Search for the cell housing the specified text and yield its [X, Y] center coordinate. 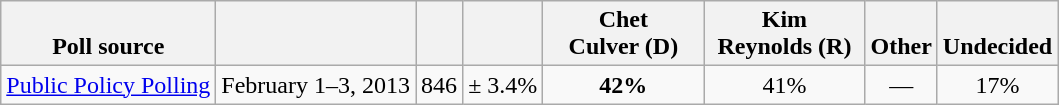
41% [784, 85]
846 [440, 85]
— [901, 85]
± 3.4% [503, 85]
42% [624, 85]
Poll source [108, 34]
Public Policy Polling [108, 85]
ChetCulver (D) [624, 34]
Other [901, 34]
17% [997, 85]
Undecided [997, 34]
February 1–3, 2013 [316, 85]
KimReynolds (R) [784, 34]
